Identify which cell holds the provided text, then report its [X, Y] central coordinate. 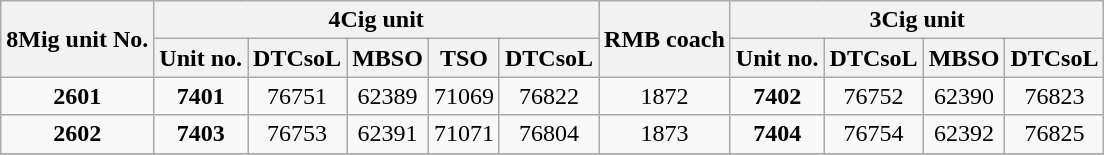
76804 [548, 134]
1873 [665, 134]
RMB coach [665, 39]
62389 [388, 96]
62392 [964, 134]
TSO [464, 58]
62391 [388, 134]
76822 [548, 96]
76823 [1054, 96]
62390 [964, 96]
71069 [464, 96]
76753 [298, 134]
8Mig unit No. [78, 39]
1872 [665, 96]
76751 [298, 96]
7403 [201, 134]
7402 [777, 96]
7404 [777, 134]
76752 [874, 96]
4Cig unit [376, 20]
7401 [201, 96]
71071 [464, 134]
76825 [1054, 134]
3Cig unit [917, 20]
2601 [78, 96]
76754 [874, 134]
2602 [78, 134]
